Return [x, y] of the center of cell containing provided text 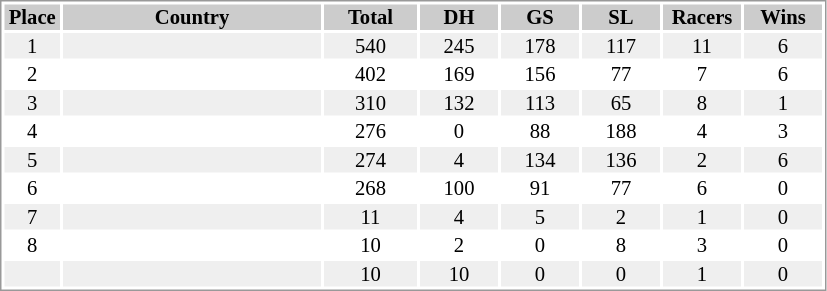
Total [370, 17]
DH [459, 17]
GS [540, 17]
245 [459, 46]
156 [540, 75]
188 [621, 131]
88 [540, 131]
169 [459, 75]
Country [192, 17]
540 [370, 46]
274 [370, 160]
113 [540, 103]
100 [459, 189]
117 [621, 46]
178 [540, 46]
310 [370, 103]
Place [32, 17]
SL [621, 17]
268 [370, 189]
Wins [783, 17]
65 [621, 103]
136 [621, 160]
132 [459, 103]
134 [540, 160]
276 [370, 131]
91 [540, 189]
402 [370, 75]
Racers [702, 17]
